Find where the given text appears and provide that cell's center as [x, y] coordinate. 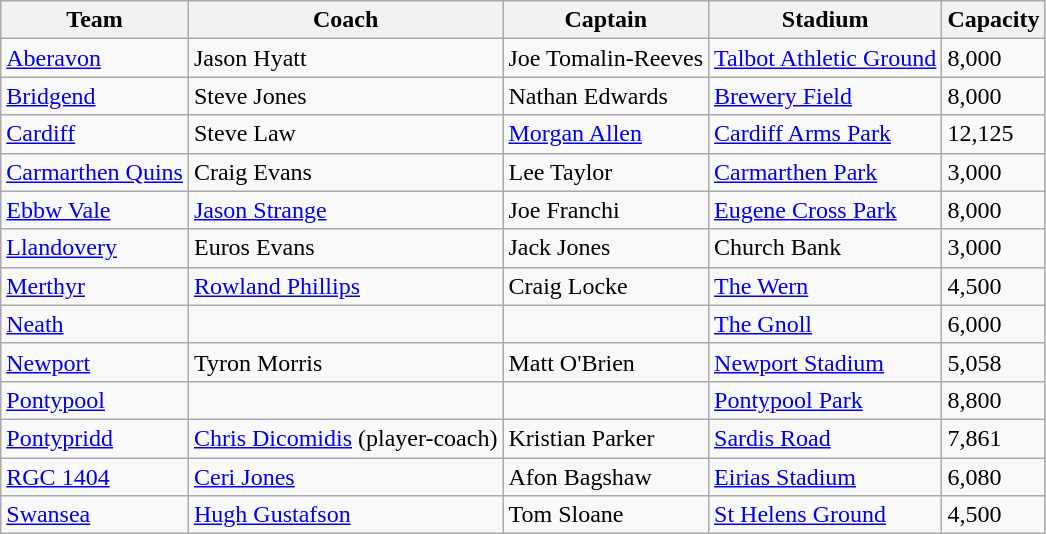
St Helens Ground [826, 515]
Chris Dicomidis (player-coach) [346, 438]
Stadium [826, 20]
Swansea [95, 515]
Eirias Stadium [826, 477]
Neath [95, 324]
6,080 [994, 477]
Newport [95, 362]
Euros Evans [346, 248]
Captain [606, 20]
Jason Hyatt [346, 58]
The Wern [826, 286]
Brewery Field [826, 96]
The Gnoll [826, 324]
Lee Taylor [606, 172]
Cardiff Arms Park [826, 134]
Steve Jones [346, 96]
8,800 [994, 400]
Jason Strange [346, 210]
Hugh Gustafson [346, 515]
Coach [346, 20]
Joe Tomalin-Reeves [606, 58]
Pontypool [95, 400]
Carmarthen Park [826, 172]
Ebbw Vale [95, 210]
Aberavon [95, 58]
Craig Locke [606, 286]
Merthyr [95, 286]
Jack Jones [606, 248]
Eugene Cross Park [826, 210]
Nathan Edwards [606, 96]
Llandovery [95, 248]
Craig Evans [346, 172]
Newport Stadium [826, 362]
Bridgend [95, 96]
Church Bank [826, 248]
Team [95, 20]
Matt O'Brien [606, 362]
Kristian Parker [606, 438]
RGC 1404 [95, 477]
Afon Bagshaw [606, 477]
5,058 [994, 362]
Pontypool Park [826, 400]
Capacity [994, 20]
Pontypridd [95, 438]
Ceri Jones [346, 477]
6,000 [994, 324]
Joe Franchi [606, 210]
Talbot Athletic Ground [826, 58]
Morgan Allen [606, 134]
Tyron Morris [346, 362]
7,861 [994, 438]
Rowland Phillips [346, 286]
Sardis Road [826, 438]
Steve Law [346, 134]
Carmarthen Quins [95, 172]
12,125 [994, 134]
Cardiff [95, 134]
Tom Sloane [606, 515]
